Locate the cell with the specified text and output its [x, y] center coordinate. 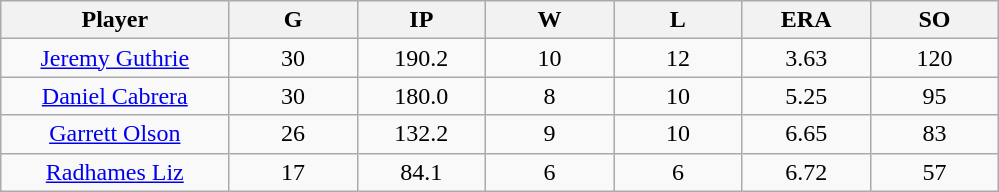
Player [115, 20]
180.0 [421, 96]
5.25 [806, 96]
W [549, 20]
G [293, 20]
57 [934, 172]
Radhames Liz [115, 172]
132.2 [421, 134]
6.65 [806, 134]
L [678, 20]
95 [934, 96]
190.2 [421, 58]
SO [934, 20]
Garrett Olson [115, 134]
12 [678, 58]
17 [293, 172]
Daniel Cabrera [115, 96]
IP [421, 20]
Jeremy Guthrie [115, 58]
8 [549, 96]
83 [934, 134]
3.63 [806, 58]
84.1 [421, 172]
6.72 [806, 172]
120 [934, 58]
26 [293, 134]
ERA [806, 20]
9 [549, 134]
